Find where the given text appears and provide that cell's center as [X, Y] coordinate. 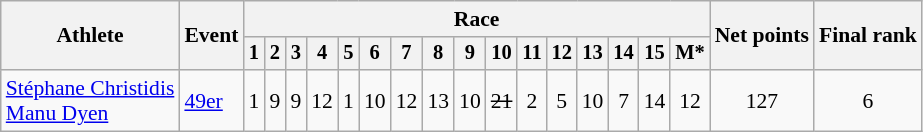
M* [690, 54]
3 [296, 54]
Race [476, 19]
127 [762, 100]
21 [502, 100]
Net points [762, 36]
15 [655, 54]
11 [532, 54]
Event [211, 36]
Athlete [90, 36]
49er [211, 100]
Final rank [868, 36]
Stéphane ChristidisManu Dyen [90, 100]
8 [438, 54]
4 [322, 54]
